Determine the [x, y] coordinate at the center of the cell enclosing the given text.  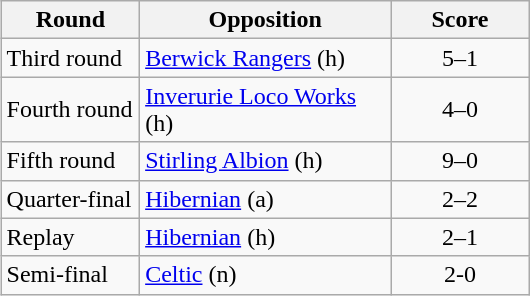
5–1 [460, 58]
Score [460, 20]
Hibernian (h) [266, 237]
Fifth round [70, 161]
2–1 [460, 237]
Replay [70, 237]
Opposition [266, 20]
4–0 [460, 110]
2-0 [460, 275]
Hibernian (a) [266, 199]
Round [70, 20]
Berwick Rangers (h) [266, 58]
Celtic (n) [266, 275]
9–0 [460, 161]
Quarter-final [70, 199]
Fourth round [70, 110]
Semi-final [70, 275]
2–2 [460, 199]
Third round [70, 58]
Stirling Albion (h) [266, 161]
Inverurie Loco Works (h) [266, 110]
